Pinpoint the cell where the given text exists, returning its [X, Y] midpoint coordinate. 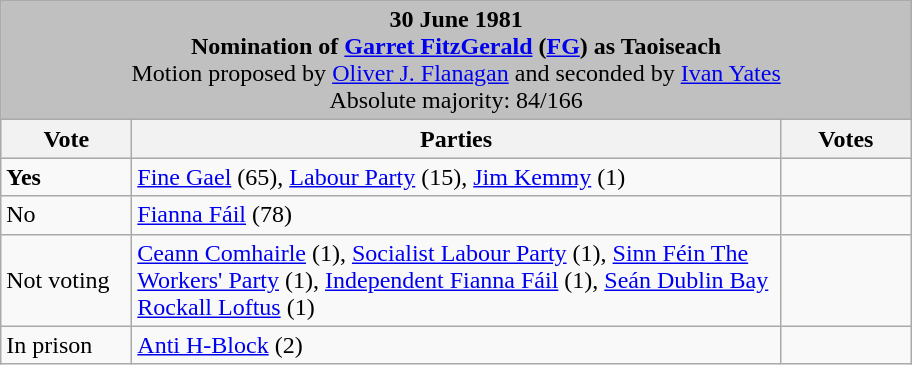
In prison [66, 345]
Fianna Fáil (78) [456, 215]
Not voting [66, 280]
Vote [66, 139]
Parties [456, 139]
Yes [66, 177]
Ceann Comhairle (1), Socialist Labour Party (1), Sinn Féin The Workers' Party (1), Independent Fianna Fáil (1), Seán Dublin Bay Rockall Loftus (1) [456, 280]
No [66, 215]
Fine Gael (65), Labour Party (15), Jim Kemmy (1) [456, 177]
Anti H-Block (2) [456, 345]
Votes [846, 139]
